Detect which cell encompasses the target text, then output its (x, y) center coordinate. 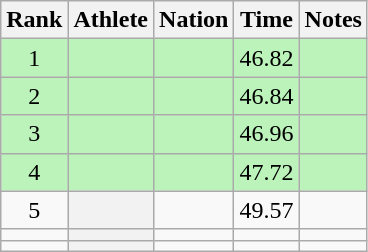
Rank (34, 20)
Notes (333, 20)
Nation (194, 20)
Athlete (111, 20)
2 (34, 96)
49.57 (266, 210)
46.84 (266, 96)
46.82 (266, 58)
3 (34, 134)
5 (34, 210)
47.72 (266, 172)
46.96 (266, 134)
1 (34, 58)
Time (266, 20)
4 (34, 172)
